Output the [X, Y] coordinate of the center of the cell containing the given text.  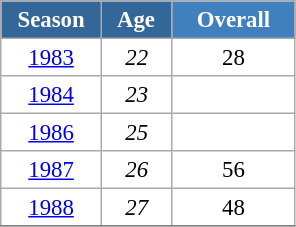
26 [136, 170]
28 [234, 58]
Overall [234, 20]
Age [136, 20]
23 [136, 95]
1986 [52, 133]
56 [234, 170]
48 [234, 208]
1988 [52, 208]
1984 [52, 95]
22 [136, 58]
25 [136, 133]
27 [136, 208]
Season [52, 20]
1987 [52, 170]
1983 [52, 58]
